Scan for the cell matching the given text and deliver its [x, y] coordinate at center. 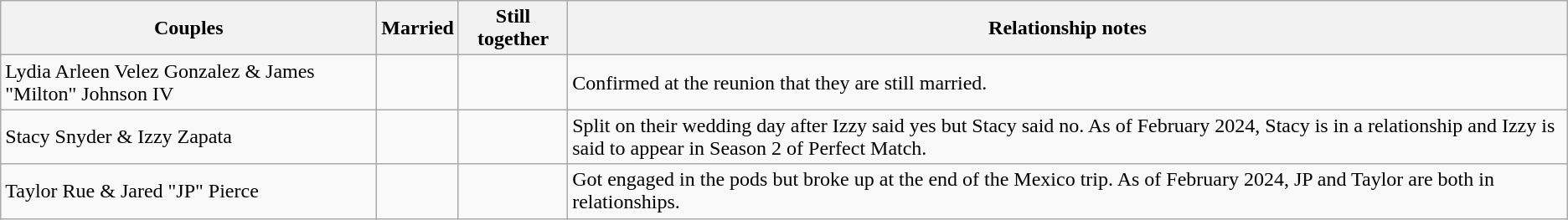
Lydia Arleen Velez Gonzalez & James "Milton" Johnson IV [189, 82]
Got engaged in the pods but broke up at the end of the Mexico trip. As of February 2024, JP and Taylor are both in relationships. [1068, 191]
Stacy Snyder & Izzy Zapata [189, 137]
Still together [513, 28]
Taylor Rue & Jared "JP" Pierce [189, 191]
Relationship notes [1068, 28]
Couples [189, 28]
Married [418, 28]
Confirmed at the reunion that they are still married. [1068, 82]
